Capture the cell that displays the provided text and extract its (x, y) central coordinate. 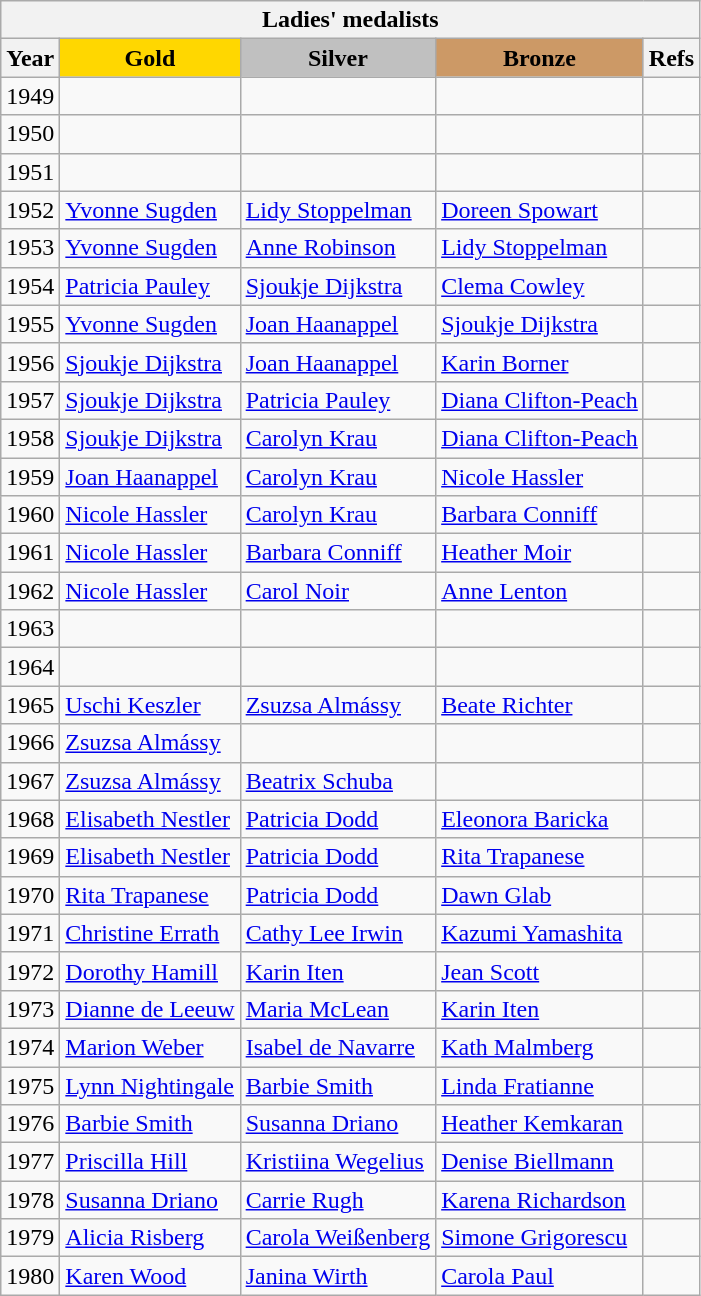
1956 (30, 362)
Doreen Spowart (540, 210)
Heather Kemkaran (540, 1124)
Uschi Keszler (150, 705)
Jean Scott (540, 971)
1949 (30, 96)
1960 (30, 515)
Karen Wood (150, 1276)
1976 (30, 1124)
1975 (30, 1085)
Heather Moir (540, 553)
Janina Wirth (338, 1276)
1971 (30, 933)
1972 (30, 971)
Dianne de Leeuw (150, 1009)
Carol Noir (338, 591)
Denise Biellmann (540, 1162)
1965 (30, 705)
Christine Errath (150, 933)
Beatrix Schuba (338, 781)
Gold (150, 58)
1953 (30, 248)
1958 (30, 438)
Maria McLean (338, 1009)
Dorothy Hamill (150, 971)
Isabel de Navarre (338, 1047)
Lynn Nightingale (150, 1085)
Karena Richardson (540, 1200)
1966 (30, 743)
Anne Lenton (540, 591)
Marion Weber (150, 1047)
1977 (30, 1162)
Ladies' medalists (350, 20)
Silver (338, 58)
1974 (30, 1047)
1970 (30, 895)
1967 (30, 781)
Year (30, 58)
Bronze (540, 58)
Refs (671, 58)
1980 (30, 1276)
Karin Borner (540, 362)
Carola Paul (540, 1276)
1964 (30, 667)
Priscilla Hill (150, 1162)
1959 (30, 477)
1978 (30, 1200)
Kristiina Wegelius (338, 1162)
Eleonora Baricka (540, 819)
1969 (30, 857)
Clema Cowley (540, 286)
1963 (30, 629)
Linda Fratianne (540, 1085)
1951 (30, 172)
1962 (30, 591)
1961 (30, 553)
1952 (30, 210)
1979 (30, 1238)
1973 (30, 1009)
Alicia Risberg (150, 1238)
1955 (30, 324)
1957 (30, 400)
Beate Richter (540, 705)
1950 (30, 134)
Dawn Glab (540, 895)
Kazumi Yamashita (540, 933)
Cathy Lee Irwin (338, 933)
Carola Weißenberg (338, 1238)
1968 (30, 819)
Carrie Rugh (338, 1200)
Simone Grigorescu (540, 1238)
1954 (30, 286)
Kath Malmberg (540, 1047)
Anne Robinson (338, 248)
